Scan for the cell matching the given text and deliver its [X, Y] coordinate at center. 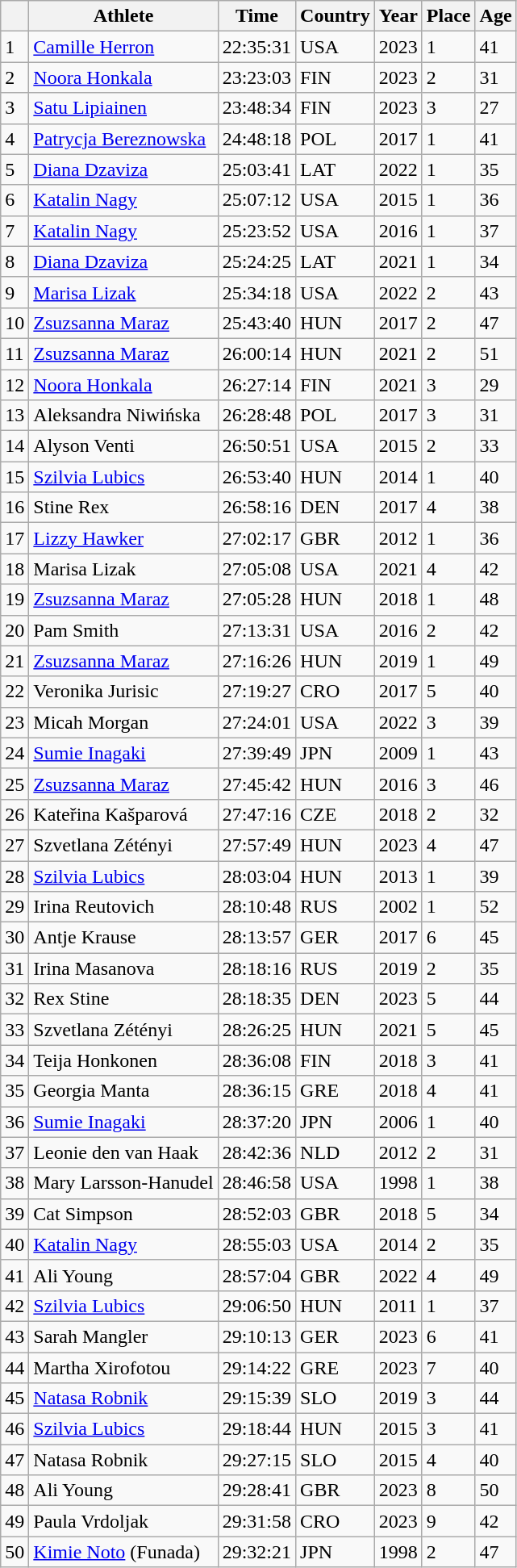
16 [15, 508]
Rex Stine [123, 999]
51 [495, 353]
Leonie den van Haak [123, 1152]
29:14:22 [256, 1368]
26:53:40 [256, 477]
28:36:08 [256, 1060]
28 [15, 876]
Micah Morgan [123, 722]
26 [15, 814]
Stine Rex [123, 508]
28:57:04 [256, 1275]
Camille Herron [123, 47]
Cat Simpson [123, 1214]
27:13:31 [256, 630]
28:18:35 [256, 999]
11 [15, 353]
52 [495, 907]
Age [495, 16]
28:03:04 [256, 876]
23:23:03 [256, 77]
CZE [336, 814]
27:45:42 [256, 784]
29:06:50 [256, 1306]
2013 [398, 876]
23:48:34 [256, 108]
Mary Larsson-Hanudel [123, 1183]
2002 [398, 907]
27:05:08 [256, 569]
Kimie Noto (Funada) [123, 1552]
25 [15, 784]
21 [15, 661]
28:37:20 [256, 1122]
27:39:49 [256, 753]
27:16:26 [256, 661]
22 [15, 692]
25:43:40 [256, 323]
27:19:27 [256, 692]
Irina Masanova [123, 968]
Paula Vrdoljak [123, 1521]
29:28:41 [256, 1491]
13 [15, 416]
24:48:18 [256, 139]
28:26:25 [256, 1030]
29:27:15 [256, 1460]
10 [15, 323]
28:52:03 [256, 1214]
25:03:41 [256, 169]
29:18:44 [256, 1429]
2011 [398, 1306]
Alyson Venti [123, 446]
30 [15, 938]
Patrycja Bereznowska [123, 139]
12 [15, 385]
14 [15, 446]
Pam Smith [123, 630]
15 [15, 477]
18 [15, 569]
28:10:48 [256, 907]
29:32:21 [256, 1552]
Country [336, 16]
Antje Krause [123, 938]
Irina Reutovich [123, 907]
29:10:13 [256, 1336]
24 [15, 753]
26:50:51 [256, 446]
Place [448, 16]
26:58:16 [256, 508]
25:23:52 [256, 231]
28:46:58 [256, 1183]
17 [15, 538]
27:02:17 [256, 538]
Martha Xirofotou [123, 1368]
20 [15, 630]
25:07:12 [256, 200]
26:00:14 [256, 353]
25:24:25 [256, 261]
NLD [336, 1152]
2009 [398, 753]
Georgia Manta [123, 1091]
27:24:01 [256, 722]
22:35:31 [256, 47]
Aleksandra Niwińska [123, 416]
Time [256, 16]
27:47:16 [256, 814]
26:27:14 [256, 385]
23 [15, 722]
29:31:58 [256, 1521]
28:42:36 [256, 1152]
29:15:39 [256, 1399]
Athlete [123, 16]
26:28:48 [256, 416]
Sarah Mangler [123, 1336]
28:18:16 [256, 968]
27:57:49 [256, 845]
Lizzy Hawker [123, 538]
Teija Honkonen [123, 1060]
Year [398, 16]
19 [15, 600]
Satu Lipiainen [123, 108]
25:34:18 [256, 292]
28:36:15 [256, 1091]
2006 [398, 1122]
Kateřina Kašparová [123, 814]
28:13:57 [256, 938]
Veronika Jurisic [123, 692]
27:05:28 [256, 600]
28:55:03 [256, 1244]
